Scan for the cell matching the given text and deliver its [X, Y] coordinate at center. 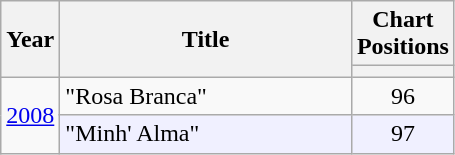
Title [206, 39]
2008 [30, 115]
97 [402, 134]
"Minh' Alma" [206, 134]
96 [402, 96]
Year [30, 39]
Chart Positions [402, 34]
"Rosa Branca" [206, 96]
